Identify which cell holds the provided text, then report its (x, y) central coordinate. 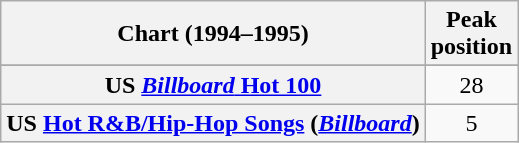
Peakposition (471, 34)
5 (471, 123)
Chart (1994–1995) (213, 34)
US Billboard Hot 100 (213, 85)
US Hot R&B/Hip-Hop Songs (Billboard) (213, 123)
28 (471, 85)
